Return the (X, Y) coordinate for the center point of the cell that contains the specified text.  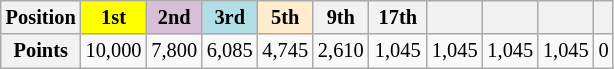
3rd (230, 17)
Position (41, 17)
2,610 (341, 51)
2nd (174, 17)
6,085 (230, 51)
1st (114, 17)
10,000 (114, 51)
5th (285, 17)
17th (398, 17)
4,745 (285, 51)
0 (604, 51)
Points (41, 51)
7,800 (174, 51)
9th (341, 17)
